Pinpoint the cell where the given text exists, returning its (X, Y) midpoint coordinate. 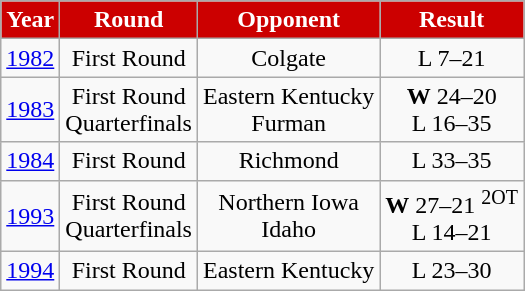
L 33–35 (452, 161)
Eastern Kentucky (288, 271)
Result (452, 20)
1994 (30, 271)
Colgate (288, 58)
1982 (30, 58)
1983 (30, 110)
Richmond (288, 161)
1993 (30, 216)
Northern IowaIdaho (288, 216)
L 23–30 (452, 271)
Round (129, 20)
L 7–21 (452, 58)
Eastern KentuckyFurman (288, 110)
Year (30, 20)
W 24–20L 16–35 (452, 110)
1984 (30, 161)
Opponent (288, 20)
W 27–21 2OTL 14–21 (452, 216)
